Detect which cell encompasses the target text, then output its (X, Y) center coordinate. 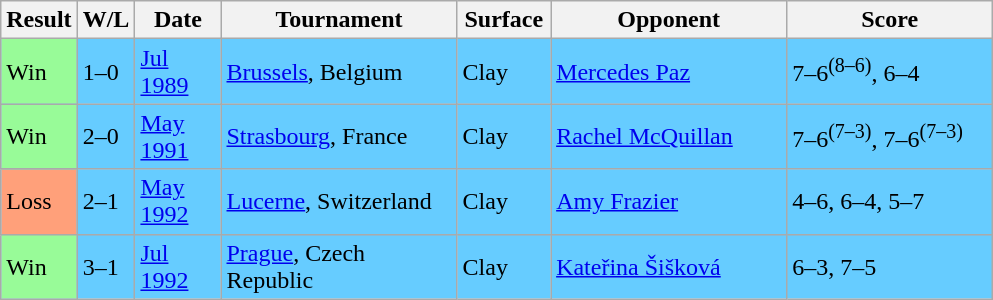
Lucerne, Switzerland (339, 202)
May 1991 (178, 136)
6–3, 7–5 (890, 266)
7–6(8–6), 6–4 (890, 72)
Tournament (339, 20)
Jul 1992 (178, 266)
Rachel McQuillan (669, 136)
Mercedes Paz (669, 72)
7–6(7–3), 7–6(7–3) (890, 136)
Kateřina Šišková (669, 266)
4–6, 6–4, 5–7 (890, 202)
Score (890, 20)
Surface (504, 20)
1–0 (106, 72)
Result (39, 20)
W/L (106, 20)
Date (178, 20)
Prague, Czech Republic (339, 266)
Strasbourg, France (339, 136)
Loss (39, 202)
Jul 1989 (178, 72)
2–0 (106, 136)
Amy Frazier (669, 202)
May 1992 (178, 202)
2–1 (106, 202)
3–1 (106, 266)
Opponent (669, 20)
Brussels, Belgium (339, 72)
